Locate the cell with the specified text and output its (x, y) center coordinate. 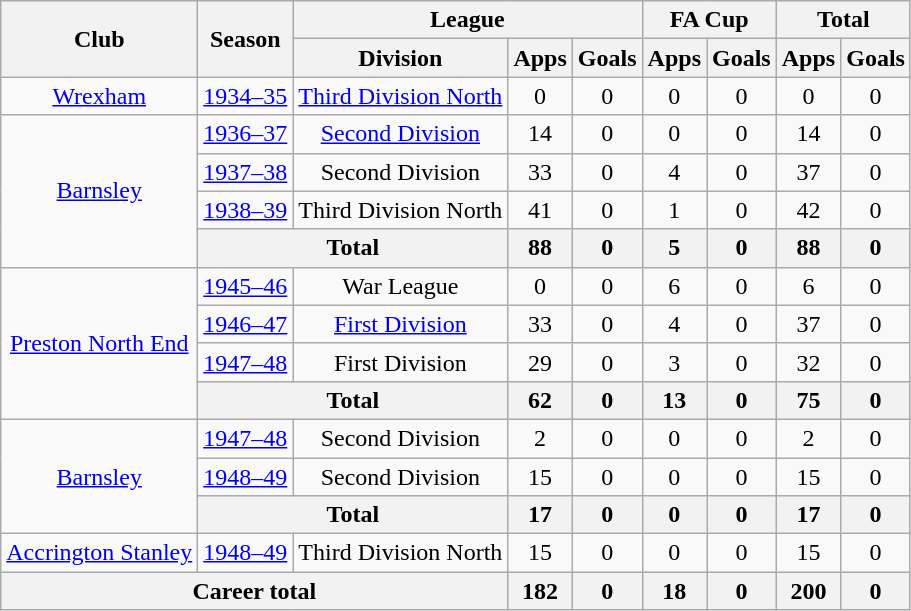
62 (540, 400)
13 (674, 400)
1936–37 (246, 134)
18 (674, 591)
Season (246, 39)
1938–39 (246, 210)
1934–35 (246, 96)
5 (674, 248)
Club (100, 39)
Wrexham (100, 96)
41 (540, 210)
200 (808, 591)
3 (674, 362)
1 (674, 210)
War League (400, 286)
League (468, 20)
Division (400, 58)
Accrington Stanley (100, 553)
Career total (254, 591)
1945–46 (246, 286)
182 (540, 591)
75 (808, 400)
FA Cup (709, 20)
42 (808, 210)
29 (540, 362)
Preston North End (100, 343)
32 (808, 362)
1946–47 (246, 324)
1937–38 (246, 172)
